Provide the [x, y] coordinate of the cell's center where the given text is located.  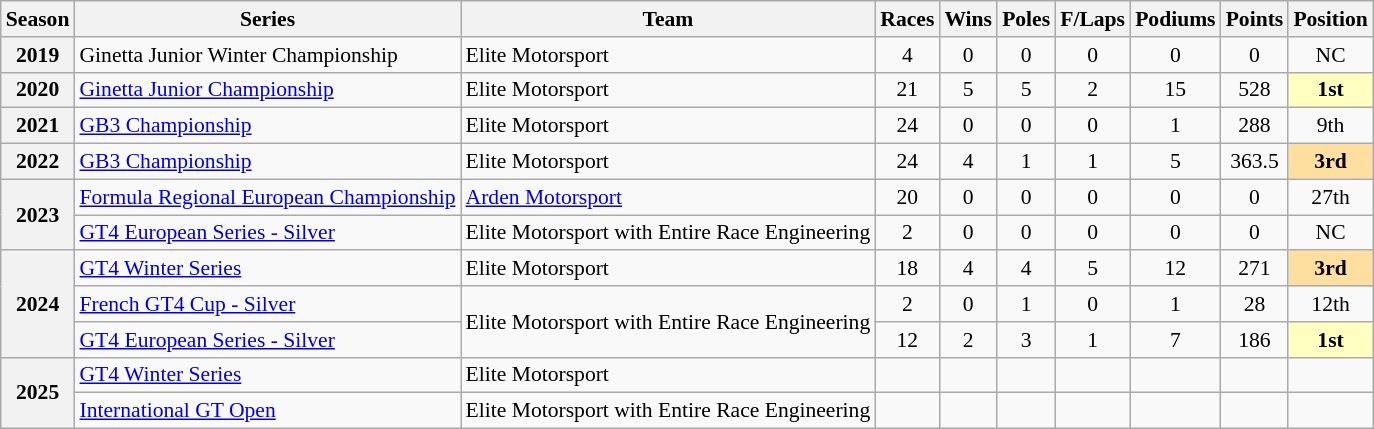
2023 [38, 214]
20 [907, 197]
528 [1255, 90]
7 [1176, 340]
27th [1330, 197]
International GT Open [267, 411]
Poles [1026, 19]
Arden Motorsport [668, 197]
21 [907, 90]
15 [1176, 90]
Position [1330, 19]
Team [668, 19]
Season [38, 19]
2024 [38, 304]
12th [1330, 304]
9th [1330, 126]
Races [907, 19]
Points [1255, 19]
271 [1255, 269]
Ginetta Junior Championship [267, 90]
Podiums [1176, 19]
French GT4 Cup - Silver [267, 304]
Ginetta Junior Winter Championship [267, 55]
288 [1255, 126]
Formula Regional European Championship [267, 197]
2025 [38, 392]
2020 [38, 90]
Wins [968, 19]
363.5 [1255, 162]
18 [907, 269]
2021 [38, 126]
2022 [38, 162]
2019 [38, 55]
F/Laps [1092, 19]
186 [1255, 340]
Series [267, 19]
28 [1255, 304]
3 [1026, 340]
